Extract the (x, y) coordinate from the center of the cell holding the provided text.  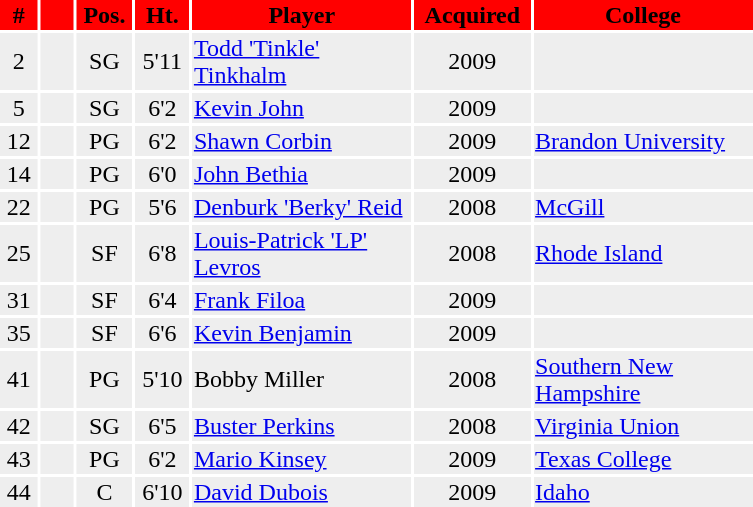
Louis-Patrick 'LP' Levros (302, 254)
5'6 (162, 207)
Shawn Corbin (302, 141)
6'0 (162, 174)
6'4 (162, 300)
6'6 (162, 333)
25 (19, 254)
College (644, 15)
# (19, 15)
Acquired (472, 15)
Kevin John (302, 108)
Rhode Island (644, 254)
35 (19, 333)
Texas College (644, 459)
John Bethia (302, 174)
Idaho (644, 492)
McGill (644, 207)
5'10 (162, 380)
C (105, 492)
Bobby Miller (302, 380)
Virginia Union (644, 426)
Ht. (162, 15)
2 (19, 62)
Frank Filoa (302, 300)
5 (19, 108)
41 (19, 380)
Todd 'Tinkle' Tinkhalm (302, 62)
Pos. (105, 15)
12 (19, 141)
44 (19, 492)
Player (302, 15)
Mario Kinsey (302, 459)
6'5 (162, 426)
Southern New Hampshire (644, 380)
Denburk 'Berky' Reid (302, 207)
David Dubois (302, 492)
43 (19, 459)
22 (19, 207)
42 (19, 426)
31 (19, 300)
5'11 (162, 62)
6'10 (162, 492)
14 (19, 174)
Kevin Benjamin (302, 333)
Brandon University (644, 141)
6'8 (162, 254)
Buster Perkins (302, 426)
